Search for the cell housing the specified text and yield its [x, y] center coordinate. 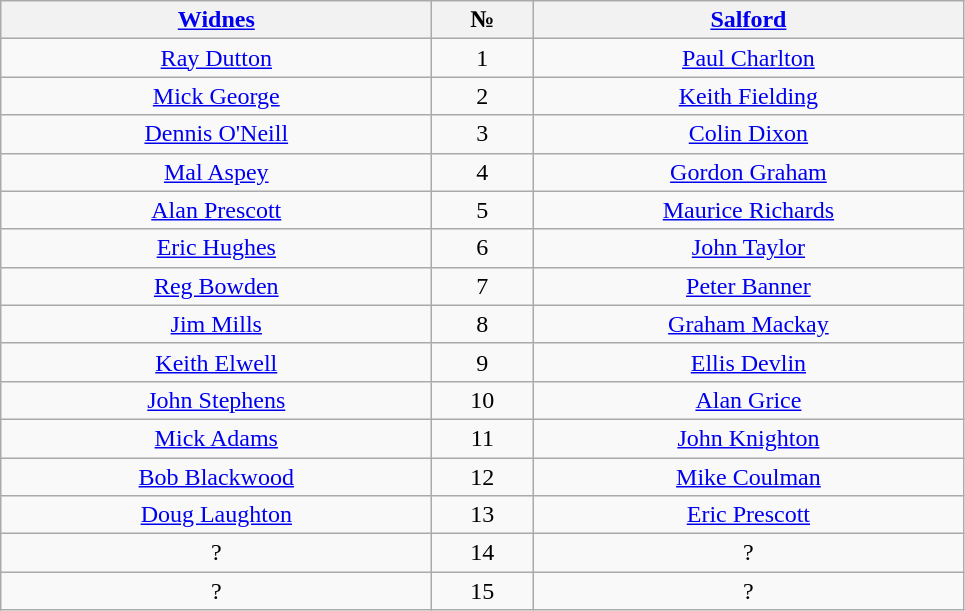
1 [482, 58]
Mal Aspey [216, 172]
Alan Prescott [216, 210]
Widnes [216, 20]
Eric Hughes [216, 248]
13 [482, 515]
2 [482, 96]
12 [482, 477]
Dennis O'Neill [216, 134]
15 [482, 591]
Bob Blackwood [216, 477]
№ [482, 20]
John Knighton [748, 438]
Salford [748, 20]
Mick George [216, 96]
John Stephens [216, 400]
5 [482, 210]
Alan Grice [748, 400]
Reg Bowden [216, 286]
Eric Prescott [748, 515]
John Taylor [748, 248]
Jim Mills [216, 324]
8 [482, 324]
Ellis Devlin [748, 362]
10 [482, 400]
9 [482, 362]
Peter Banner [748, 286]
Keith Elwell [216, 362]
3 [482, 134]
7 [482, 286]
Colin Dixon [748, 134]
Doug Laughton [216, 515]
Keith Fielding [748, 96]
6 [482, 248]
14 [482, 553]
Paul Charlton [748, 58]
Mike Coulman [748, 477]
Ray Dutton [216, 58]
4 [482, 172]
Maurice Richards [748, 210]
Graham Mackay [748, 324]
Gordon Graham [748, 172]
Mick Adams [216, 438]
11 [482, 438]
